Return [x, y] of the center of cell containing provided text 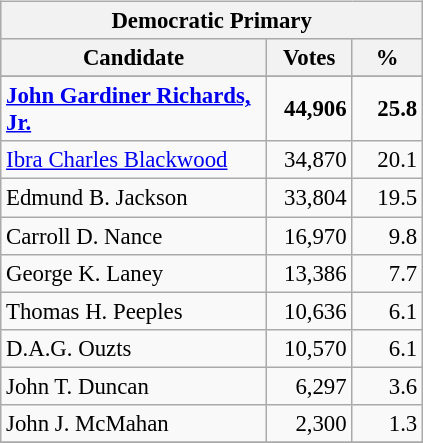
Ibra Charles Blackwood [134, 160]
John Gardiner Richards, Jr. [134, 110]
John J. McMahan [134, 423]
33,804 [309, 198]
10,636 [309, 311]
13,386 [309, 273]
44,906 [309, 110]
D.A.G. Ouzts [134, 348]
16,970 [309, 235]
% [388, 58]
6,297 [309, 386]
Thomas H. Peeples [134, 311]
3.6 [388, 386]
Votes [309, 58]
1.3 [388, 423]
2,300 [309, 423]
7.7 [388, 273]
9.8 [388, 235]
10,570 [309, 348]
John T. Duncan [134, 386]
Candidate [134, 58]
Carroll D. Nance [134, 235]
19.5 [388, 198]
25.8 [388, 110]
George K. Laney [134, 273]
34,870 [309, 160]
20.1 [388, 160]
Democratic Primary [212, 21]
Edmund B. Jackson [134, 198]
